Locate the cell with the specified text and output its (X, Y) center coordinate. 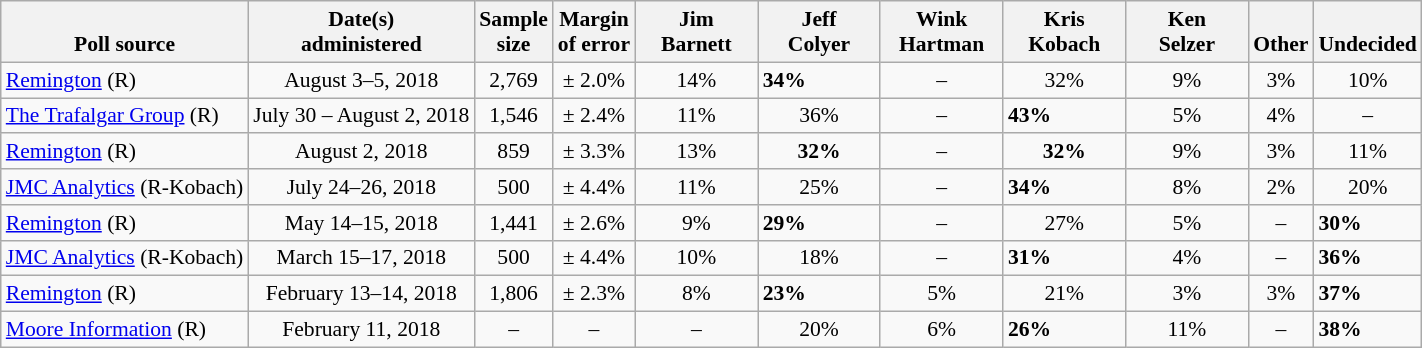
38% (1367, 330)
JimBarnett (696, 32)
February 13–14, 2018 (361, 294)
Other (1280, 32)
1,806 (513, 294)
August 2, 2018 (361, 152)
Undecided (1367, 32)
21% (1064, 294)
WinkHartman (942, 32)
27% (1064, 223)
18% (820, 258)
Moore Information (R) (125, 330)
1,546 (513, 116)
25% (820, 187)
JeffColyer (820, 32)
13% (696, 152)
37% (1367, 294)
26% (1064, 330)
July 30 – August 2, 2018 (361, 116)
± 2.0% (594, 80)
30% (1367, 223)
Date(s)administered (361, 32)
KenSelzer (1188, 32)
14% (696, 80)
The Trafalgar Group (R) (125, 116)
2,769 (513, 80)
23% (820, 294)
29% (820, 223)
6% (942, 330)
± 2.3% (594, 294)
± 2.4% (594, 116)
March 15–17, 2018 (361, 258)
February 11, 2018 (361, 330)
31% (1064, 258)
August 3–5, 2018 (361, 80)
43% (1064, 116)
May 14–15, 2018 (361, 223)
2% (1280, 187)
July 24–26, 2018 (361, 187)
Poll source (125, 32)
± 3.3% (594, 152)
1,441 (513, 223)
Samplesize (513, 32)
859 (513, 152)
Marginof error (594, 32)
± 2.6% (594, 223)
KrisKobach (1064, 32)
